Detect which cell encompasses the target text, then output its [X, Y] center coordinate. 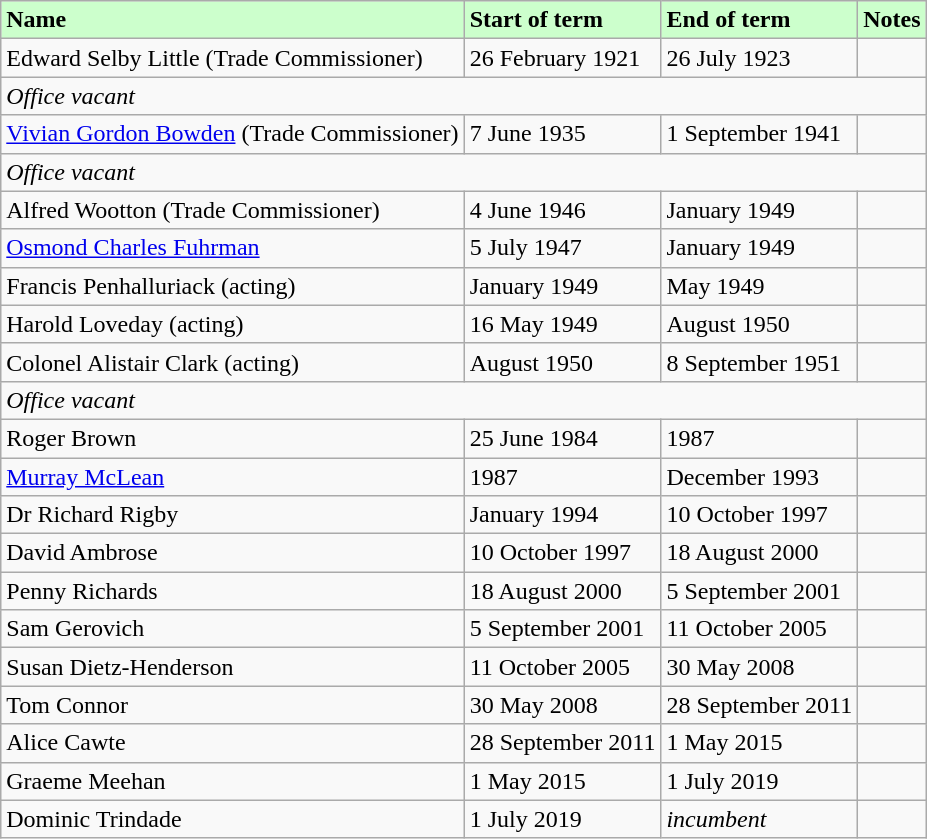
Dominic Trindade [232, 819]
Tom Connor [232, 705]
26 July 1923 [760, 58]
Sam Gerovich [232, 629]
Harold Loveday (acting) [232, 324]
Francis Penhalluriack (acting) [232, 286]
May 1949 [760, 286]
incumbent [760, 819]
25 June 1984 [562, 438]
1 September 1941 [760, 134]
Osmond Charles Fuhrman [232, 248]
Edward Selby Little (Trade Commissioner) [232, 58]
End of term [760, 20]
7 June 1935 [562, 134]
Vivian Gordon Bowden (Trade Commissioner) [232, 134]
Penny Richards [232, 591]
8 September 1951 [760, 362]
Dr Richard Rigby [232, 515]
Notes [892, 20]
December 1993 [760, 477]
January 1994 [562, 515]
Roger Brown [232, 438]
Alice Cawte [232, 743]
Murray McLean [232, 477]
Colonel Alistair Clark (acting) [232, 362]
26 February 1921 [562, 58]
Susan Dietz-Henderson [232, 667]
Alfred Wootton (Trade Commissioner) [232, 210]
5 July 1947 [562, 248]
Name [232, 20]
Graeme Meehan [232, 781]
Start of term [562, 20]
4 June 1946 [562, 210]
David Ambrose [232, 553]
16 May 1949 [562, 324]
